Detect which cell encompasses the target text, then output its [X, Y] center coordinate. 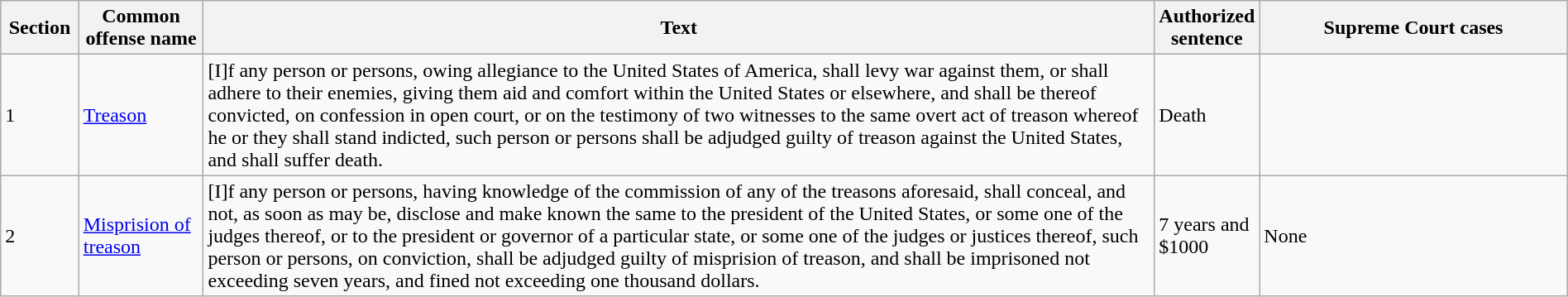
Section [40, 28]
Treason [141, 115]
Supreme Court cases [1413, 28]
Text [679, 28]
None [1413, 236]
2 [40, 236]
1 [40, 115]
Misprision of treason [141, 236]
Death [1207, 115]
7 years and $1000 [1207, 236]
Common offense name [141, 28]
Authorized sentence [1207, 28]
